Return the (x, y) coordinate for the center point of the cell that contains the specified text.  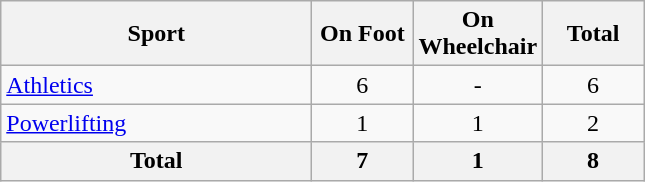
- (478, 85)
8 (594, 161)
On Wheelchair (478, 34)
Powerlifting (156, 123)
Sport (156, 34)
On Foot (362, 34)
7 (362, 161)
Athletics (156, 85)
2 (594, 123)
